Extract the (X, Y) coordinate from the center of the cell holding the provided text.  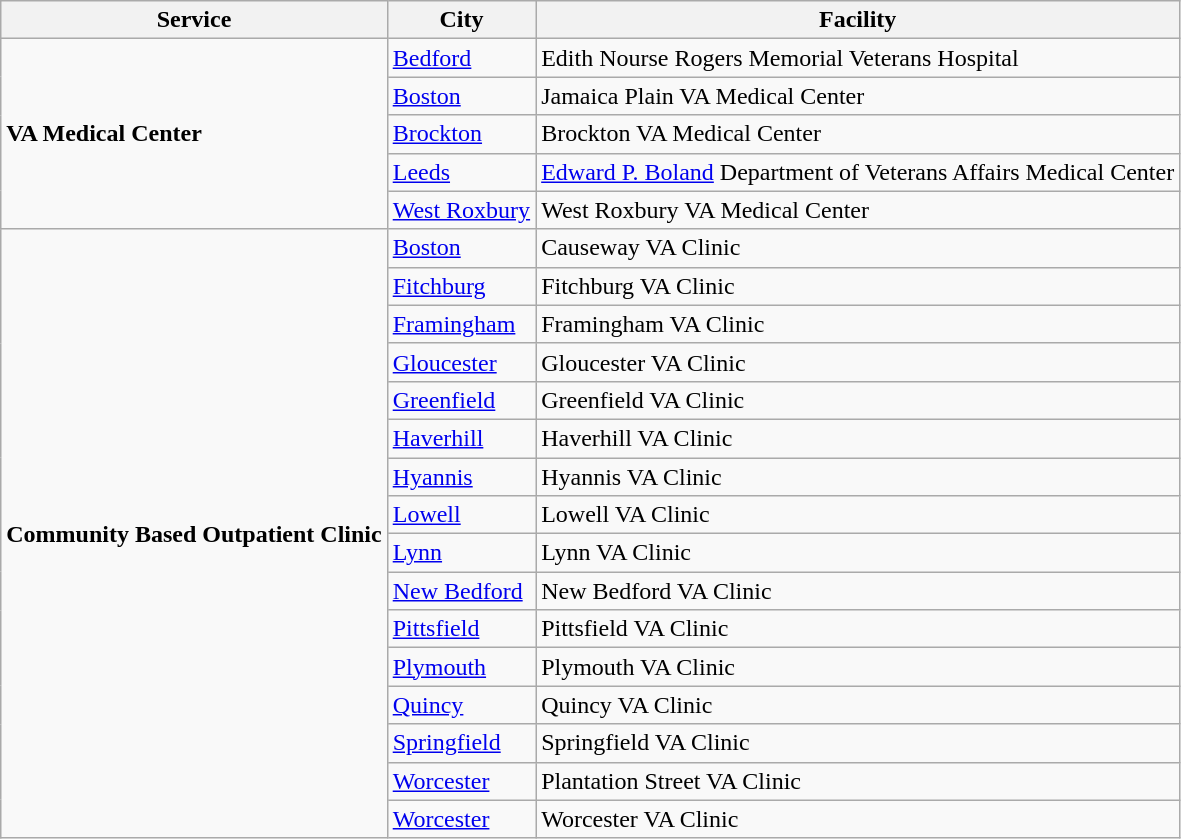
Lowell (461, 515)
Quincy VA Clinic (858, 705)
West Roxbury (461, 210)
Haverhill (461, 438)
Hyannis (461, 477)
Leeds (461, 172)
VA Medical Center (194, 134)
Fitchburg (461, 286)
Haverhill VA Clinic (858, 438)
New Bedford (461, 591)
Lynn VA Clinic (858, 553)
Framingham VA Clinic (858, 324)
Causeway VA Clinic (858, 248)
Community Based Outpatient Clinic (194, 534)
Fitchburg VA Clinic (858, 286)
Plymouth (461, 667)
Brockton VA Medical Center (858, 134)
Springfield VA Clinic (858, 743)
Plantation Street VA Clinic (858, 781)
Lowell VA Clinic (858, 515)
Hyannis VA Clinic (858, 477)
Gloucester VA Clinic (858, 362)
West Roxbury VA Medical Center (858, 210)
City (461, 20)
Lynn (461, 553)
Pittsfield (461, 629)
Bedford (461, 58)
Facility (858, 20)
New Bedford VA Clinic (858, 591)
Plymouth VA Clinic (858, 667)
Framingham (461, 324)
Pittsfield VA Clinic (858, 629)
Service (194, 20)
Springfield (461, 743)
Jamaica Plain VA Medical Center (858, 96)
Edward P. Boland Department of Veterans Affairs Medical Center (858, 172)
Brockton (461, 134)
Quincy (461, 705)
Greenfield (461, 400)
Worcester VA Clinic (858, 819)
Gloucester (461, 362)
Edith Nourse Rogers Memorial Veterans Hospital (858, 58)
Greenfield VA Clinic (858, 400)
